Scan for the cell matching the given text and deliver its [x, y] coordinate at center. 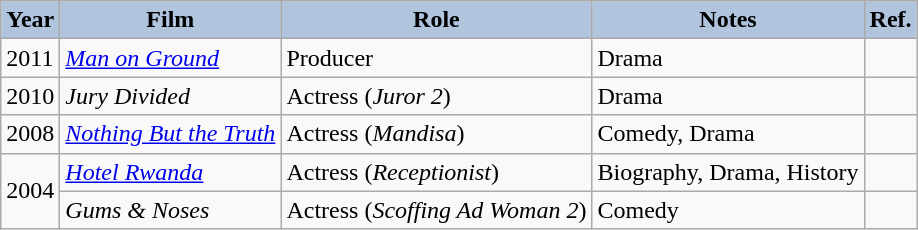
Comedy, Drama [728, 134]
Man on Ground [170, 58]
Comedy [728, 210]
Producer [436, 58]
Actress (Mandisa) [436, 134]
Hotel Rwanda [170, 172]
Film [170, 20]
Nothing But the Truth [170, 134]
Actress (Juror 2) [436, 96]
2011 [30, 58]
2004 [30, 191]
Actress (Receptionist) [436, 172]
2008 [30, 134]
Jury Divided [170, 96]
Gums & Noses [170, 210]
Notes [728, 20]
Role [436, 20]
Ref. [890, 20]
2010 [30, 96]
Biography, Drama, History [728, 172]
Actress (Scoffing Ad Woman 2) [436, 210]
Year [30, 20]
